From the cell containing the given text, extract its center point as (x, y) coordinate. 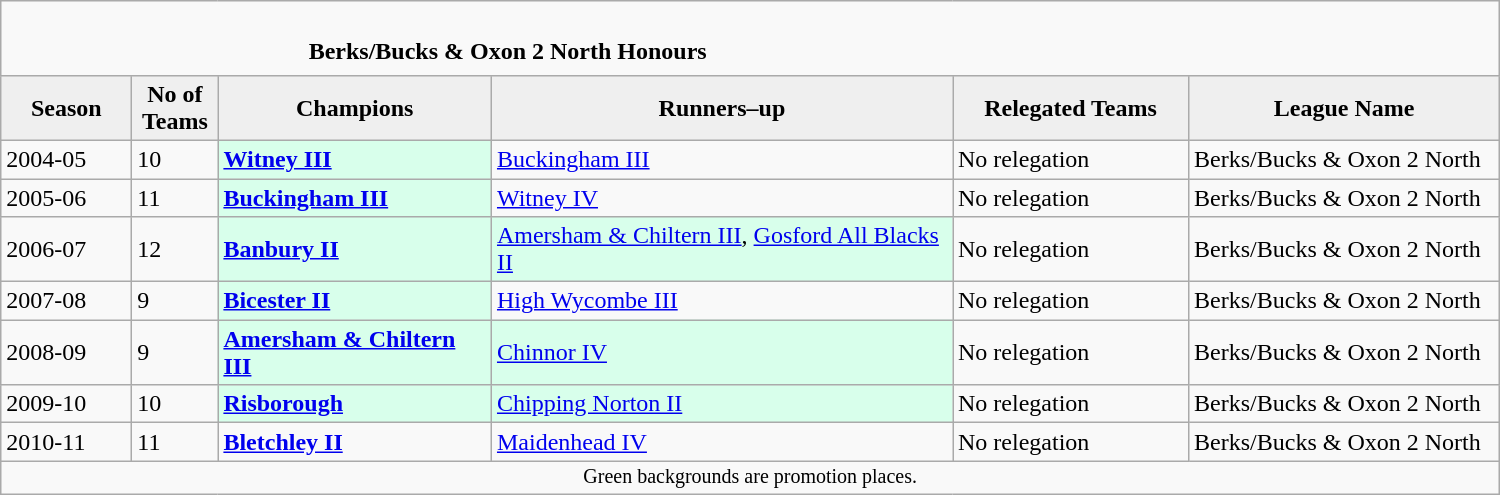
2004-05 (66, 159)
Witney III (355, 159)
2006-07 (66, 250)
Champions (355, 108)
Banbury II (355, 250)
Season (66, 108)
Bletchley II (355, 442)
Amersham & Chiltern III (355, 352)
Amersham & Chiltern III, Gosford All Blacks II (722, 250)
Chipping Norton II (722, 404)
Maidenhead IV (722, 442)
Relegated Teams (1070, 108)
Green backgrounds are promotion places. (750, 478)
12 (175, 250)
Chinnor IV (722, 352)
2007-08 (66, 301)
Risborough (355, 404)
2009-10 (66, 404)
2005-06 (66, 197)
2008-09 (66, 352)
League Name (1344, 108)
No of Teams (175, 108)
Bicester II (355, 301)
2010-11 (66, 442)
Runners–up (722, 108)
Witney IV (722, 197)
High Wycombe III (722, 301)
